Provide the (X, Y) coordinate of the cell's center where the given text is located.  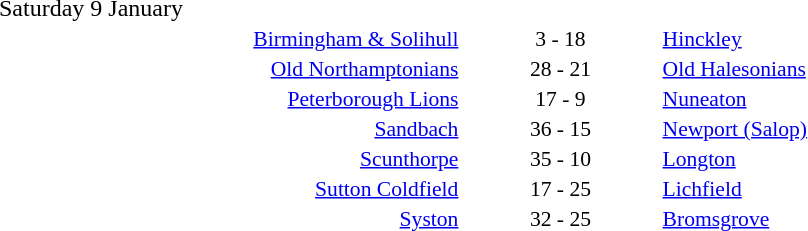
3 - 18 (560, 38)
17 - 9 (560, 98)
35 - 10 (560, 158)
17 - 25 (560, 188)
36 - 15 (560, 128)
28 - 21 (560, 68)
